Output the (x, y) coordinate of the center of the cell containing the given text.  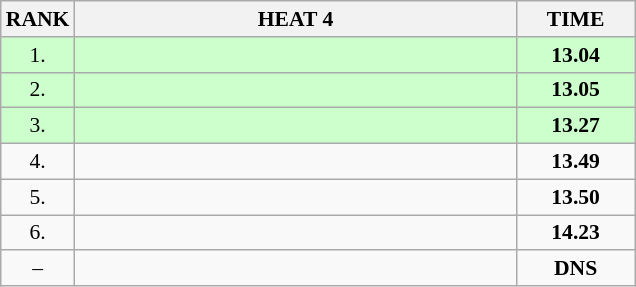
DNS (576, 269)
13.50 (576, 197)
TIME (576, 19)
3. (38, 126)
13.27 (576, 126)
13.04 (576, 55)
13.05 (576, 90)
6. (38, 233)
4. (38, 162)
14.23 (576, 233)
– (38, 269)
1. (38, 55)
2. (38, 90)
13.49 (576, 162)
RANK (38, 19)
5. (38, 197)
HEAT 4 (295, 19)
